Output the [X, Y] coordinate of the center of the cell containing the given text.  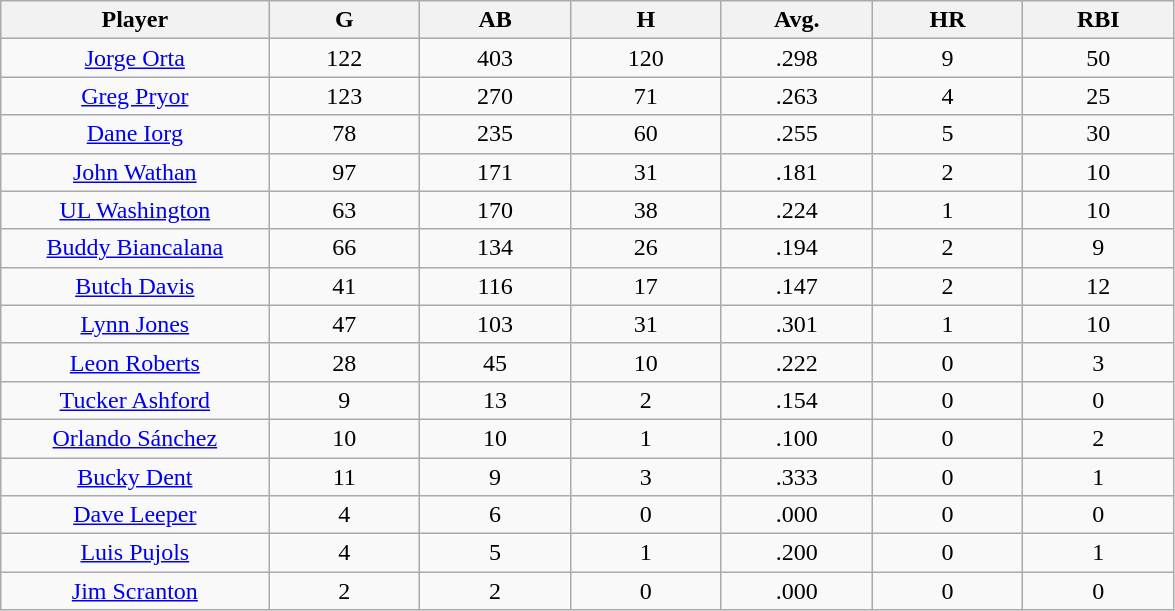
Lynn Jones [135, 324]
.194 [796, 248]
38 [646, 210]
11 [344, 477]
Butch Davis [135, 286]
170 [496, 210]
47 [344, 324]
.301 [796, 324]
Dave Leeper [135, 515]
78 [344, 134]
.100 [796, 438]
116 [496, 286]
171 [496, 172]
26 [646, 248]
270 [496, 96]
AB [496, 20]
Tucker Ashford [135, 400]
.224 [796, 210]
122 [344, 58]
13 [496, 400]
Orlando Sánchez [135, 438]
97 [344, 172]
50 [1098, 58]
UL Washington [135, 210]
Avg. [796, 20]
.333 [796, 477]
HR [948, 20]
.200 [796, 553]
30 [1098, 134]
28 [344, 362]
H [646, 20]
Jim Scranton [135, 591]
17 [646, 286]
.222 [796, 362]
6 [496, 515]
123 [344, 96]
12 [1098, 286]
120 [646, 58]
Jorge Orta [135, 58]
403 [496, 58]
63 [344, 210]
235 [496, 134]
41 [344, 286]
45 [496, 362]
Leon Roberts [135, 362]
Dane Iorg [135, 134]
John Wathan [135, 172]
.298 [796, 58]
25 [1098, 96]
60 [646, 134]
.255 [796, 134]
Bucky Dent [135, 477]
66 [344, 248]
Luis Pujols [135, 553]
.181 [796, 172]
Greg Pryor [135, 96]
.147 [796, 286]
134 [496, 248]
Player [135, 20]
Buddy Biancalana [135, 248]
.154 [796, 400]
RBI [1098, 20]
G [344, 20]
71 [646, 96]
103 [496, 324]
.263 [796, 96]
